Locate the cell with the specified text and output its (x, y) center coordinate. 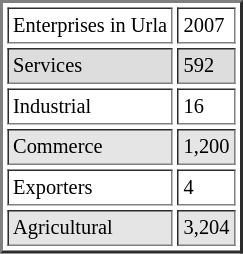
3,204 (207, 228)
16 (207, 106)
2007 (207, 26)
Industrial (90, 106)
Agricultural (90, 228)
Exporters (90, 188)
Enterprises in Urla (90, 26)
4 (207, 188)
592 (207, 66)
Commerce (90, 147)
1,200 (207, 147)
Services (90, 66)
